Determine the [X, Y] coordinate at the center of the cell enclosing the given text.  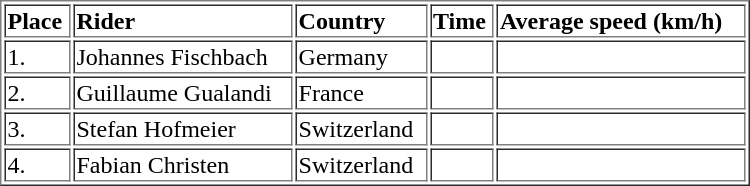
Johannes Fischbach [184, 56]
Rider [184, 20]
Guillaume Gualandi [184, 92]
Germany [362, 56]
Country [362, 20]
Fabian Christen [184, 164]
Time [462, 20]
Place [37, 20]
Stefan Hofmeier [184, 128]
4. [37, 164]
Average speed (km/h) [621, 20]
1. [37, 56]
3. [37, 128]
France [362, 92]
2. [37, 92]
